Search for the cell housing the specified text and yield its [X, Y] center coordinate. 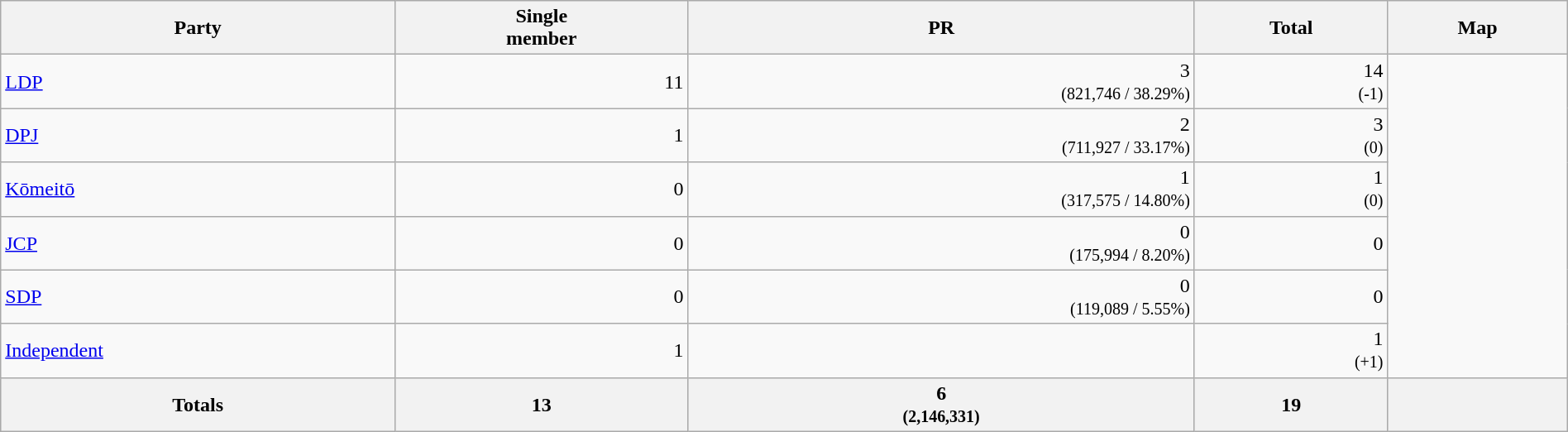
Party [198, 28]
Singlemember [542, 28]
0(175,994 / 8.20%) [941, 243]
DPJ [198, 136]
2(711,927 / 33.17%) [941, 136]
Map [1477, 28]
1(0) [1291, 189]
Independent [198, 351]
Total [1291, 28]
Totals [198, 404]
3(0) [1291, 136]
6(2,146,331) [941, 404]
JCP [198, 243]
LDP [198, 81]
1(+1) [1291, 351]
11 [542, 81]
3(821,746 / 38.29%) [941, 81]
0(119,089 / 5.55%) [941, 296]
PR [941, 28]
Kōmeitō [198, 189]
1(317,575 / 14.80%) [941, 189]
19 [1291, 404]
14(-1) [1291, 81]
SDP [198, 296]
13 [542, 404]
